Scan for the cell matching the given text and deliver its (X, Y) coordinate at center. 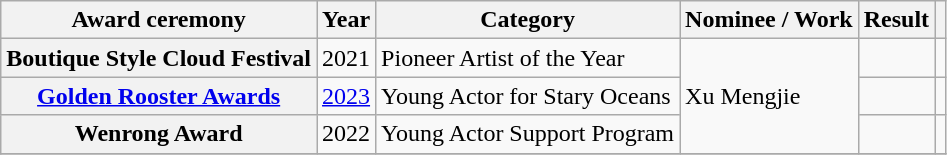
2021 (346, 58)
Pioneer Artist of the Year (528, 58)
Category (528, 20)
Boutique Style Cloud Festival (159, 58)
Young Actor Support Program (528, 134)
Wenrong Award (159, 134)
2022 (346, 134)
Young Actor for Stary Oceans (528, 96)
Xu Mengjie (770, 96)
Result (896, 20)
Year (346, 20)
Golden Rooster Awards (159, 96)
2023 (346, 96)
Nominee / Work (770, 20)
Award ceremony (159, 20)
